For the text-containing cell, return its midpoint in (X, Y) coordinate format. 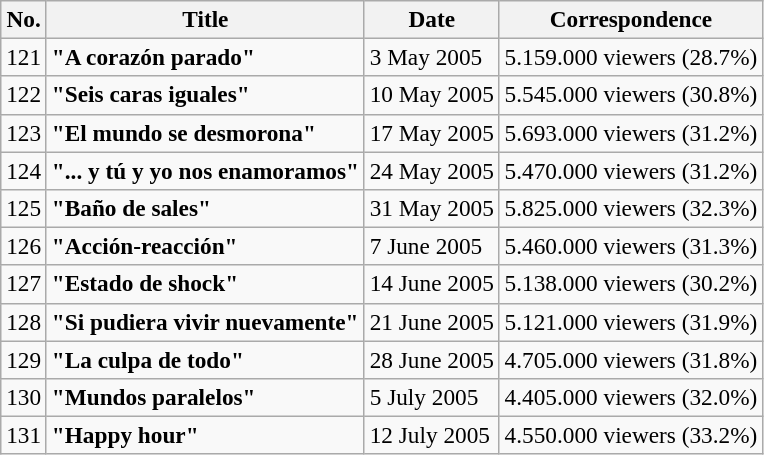
10 May 2005 (432, 95)
"Seis caras iguales" (205, 95)
24 May 2005 (432, 170)
7 June 2005 (432, 246)
Title (205, 19)
17 May 2005 (432, 133)
125 (24, 208)
"La culpa de todo" (205, 359)
3 May 2005 (432, 57)
4.405.000 viewers (32.0%) (631, 397)
5.159.000 viewers (28.7%) (631, 57)
"Estado de shock" (205, 284)
5.470.000 viewers (31.2%) (631, 170)
28 June 2005 (432, 359)
123 (24, 133)
5.138.000 viewers (30.2%) (631, 284)
126 (24, 246)
5 July 2005 (432, 397)
129 (24, 359)
5.693.000 viewers (31.2%) (631, 133)
"Si pudiera vivir nuevamente" (205, 322)
127 (24, 284)
"... y tú y yo nos enamoramos" (205, 170)
131 (24, 435)
124 (24, 170)
"Baño de sales" (205, 208)
122 (24, 95)
130 (24, 397)
Correspondence (631, 19)
4.705.000 viewers (31.8%) (631, 359)
5.825.000 viewers (32.3%) (631, 208)
31 May 2005 (432, 208)
12 July 2005 (432, 435)
128 (24, 322)
4.550.000 viewers (33.2%) (631, 435)
Date (432, 19)
"El mundo se desmorona" (205, 133)
"Mundos paralelos" (205, 397)
"Acción-reacción" (205, 246)
No. (24, 19)
5.545.000 viewers (30.8%) (631, 95)
14 June 2005 (432, 284)
21 June 2005 (432, 322)
5.460.000 viewers (31.3%) (631, 246)
"Happy hour" (205, 435)
5.121.000 viewers (31.9%) (631, 322)
"A corazón parado" (205, 57)
121 (24, 57)
